Locate the cell with the specified text and output its (X, Y) center coordinate. 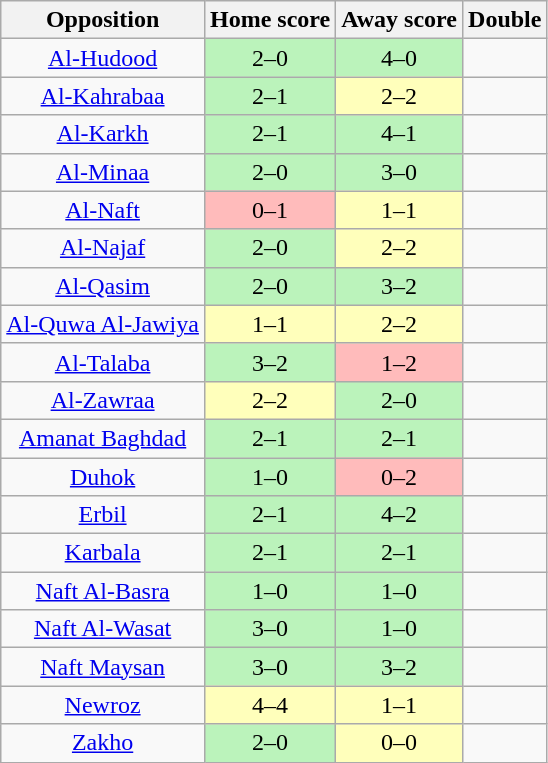
4–0 (400, 58)
Al-Minaa (103, 172)
0–1 (270, 210)
Al-Quwa Al-Jawiya (103, 324)
4–2 (400, 515)
Erbil (103, 515)
Al-Kahrabaa (103, 96)
0–0 (400, 743)
Al-Hudood (103, 58)
Naft Maysan (103, 667)
Al-Qasim (103, 286)
Al-Naft (103, 210)
Naft Al-Wasat (103, 629)
Naft Al-Basra (103, 591)
1–2 (400, 362)
Double (505, 20)
Al-Zawraa (103, 400)
4–4 (270, 705)
Al-Najaf (103, 248)
Zakho (103, 743)
4–1 (400, 134)
0–2 (400, 477)
Duhok (103, 477)
Amanat Baghdad (103, 438)
Karbala (103, 553)
Al-Karkh (103, 134)
Opposition (103, 20)
Al-Talaba (103, 362)
Away score (400, 20)
Home score (270, 20)
Newroz (103, 705)
